Capture the cell that displays the provided text and extract its (X, Y) central coordinate. 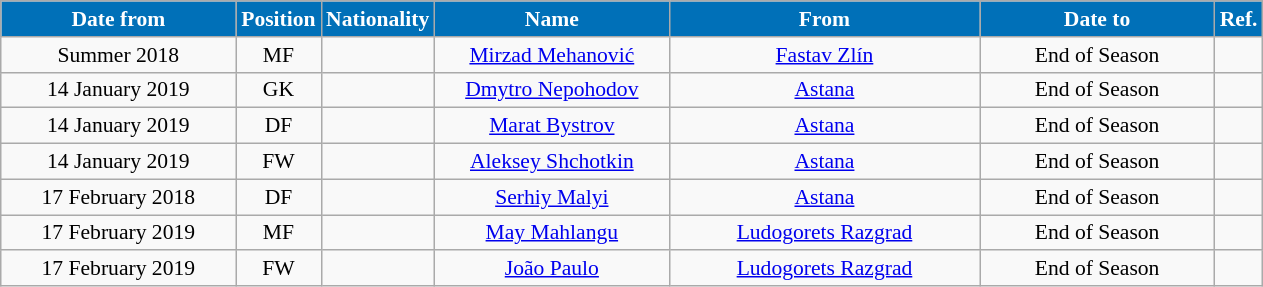
Mirzad Mehanović (552, 55)
Serhiy Malyi (552, 197)
Date from (118, 19)
Name (552, 19)
Nationality (378, 19)
Ref. (1239, 19)
João Paulo (552, 269)
17 February 2018 (118, 197)
Dmytro Nepohodov (552, 90)
Summer 2018 (118, 55)
Aleksey Shchotkin (552, 162)
Position (278, 19)
May Mahlangu (552, 233)
Fastav Zlín (824, 55)
GK (278, 90)
Marat Bystrov (552, 126)
From (824, 19)
Date to (1098, 19)
